Detect which cell encompasses the target text, then output its [X, Y] center coordinate. 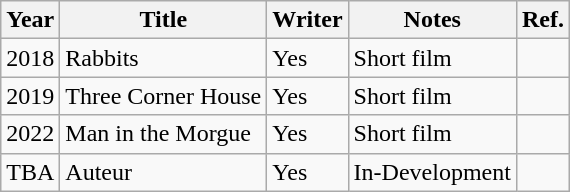
Notes [432, 20]
Year [30, 20]
Writer [308, 20]
Rabbits [164, 58]
Three Corner House [164, 96]
Auteur [164, 172]
Title [164, 20]
2018 [30, 58]
2019 [30, 96]
Ref. [542, 20]
TBA [30, 172]
2022 [30, 134]
Man in the Morgue [164, 134]
In-Development [432, 172]
